Locate the cell with the specified text and output its [x, y] center coordinate. 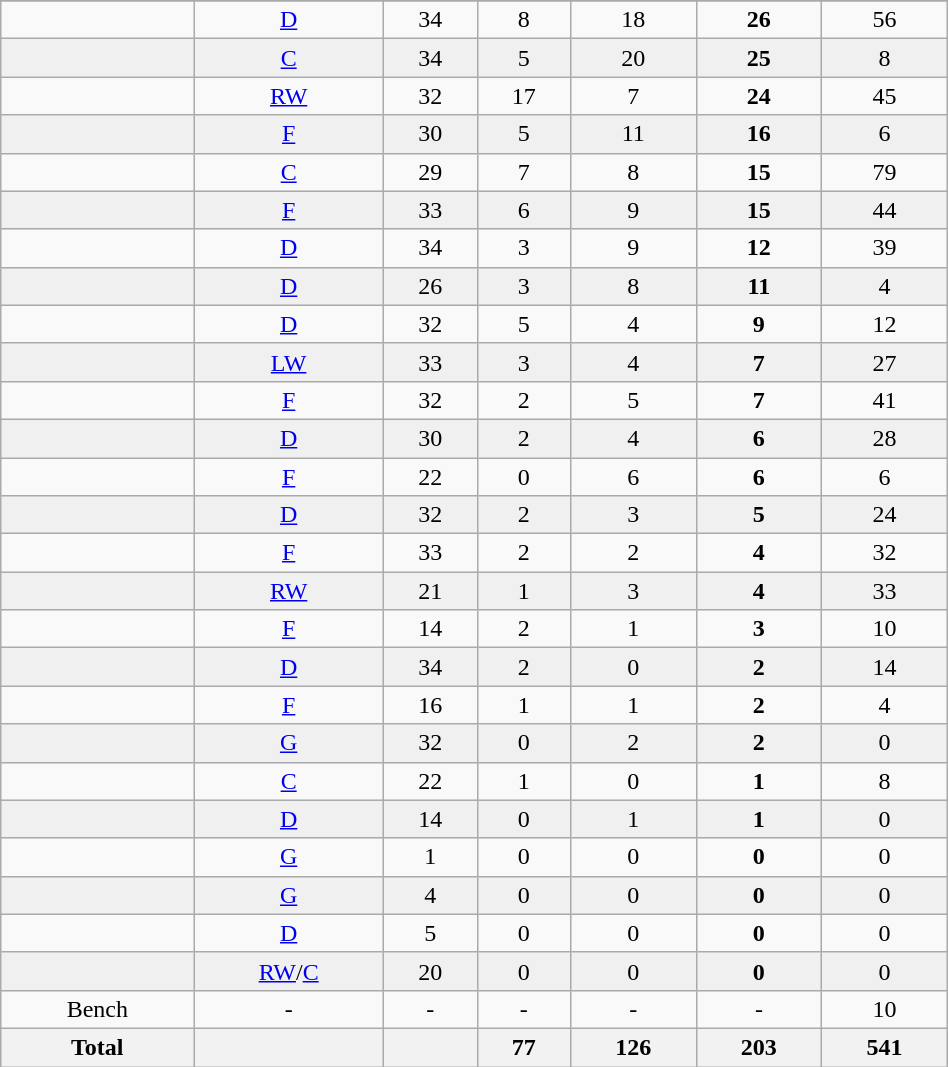
203 [759, 1047]
27 [885, 362]
77 [524, 1047]
41 [885, 400]
28 [885, 438]
LW [289, 362]
17 [524, 96]
39 [885, 248]
18 [634, 20]
79 [885, 172]
44 [885, 210]
56 [885, 20]
45 [885, 96]
126 [634, 1047]
RW/C [289, 971]
29 [430, 172]
25 [759, 58]
541 [885, 1047]
Bench [98, 1009]
21 [430, 591]
Total [98, 1047]
